Pinpoint the cell where the given text exists, returning its [X, Y] midpoint coordinate. 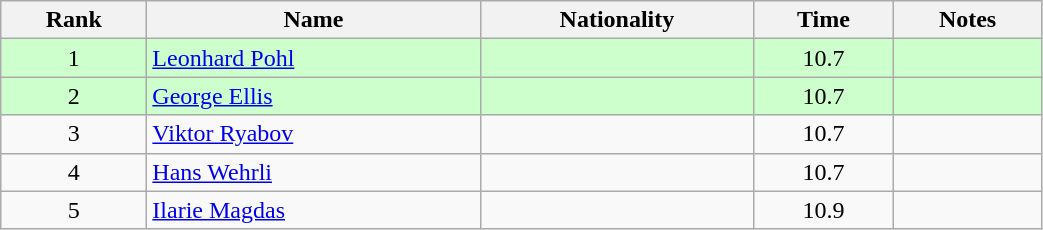
Rank [74, 20]
Leonhard Pohl [314, 58]
4 [74, 172]
Nationality [617, 20]
2 [74, 96]
Ilarie Magdas [314, 210]
Viktor Ryabov [314, 134]
Name [314, 20]
Hans Wehrli [314, 172]
5 [74, 210]
3 [74, 134]
Time [824, 20]
Notes [968, 20]
1 [74, 58]
10.9 [824, 210]
George Ellis [314, 96]
